Return [X, Y] of the center of cell containing provided text 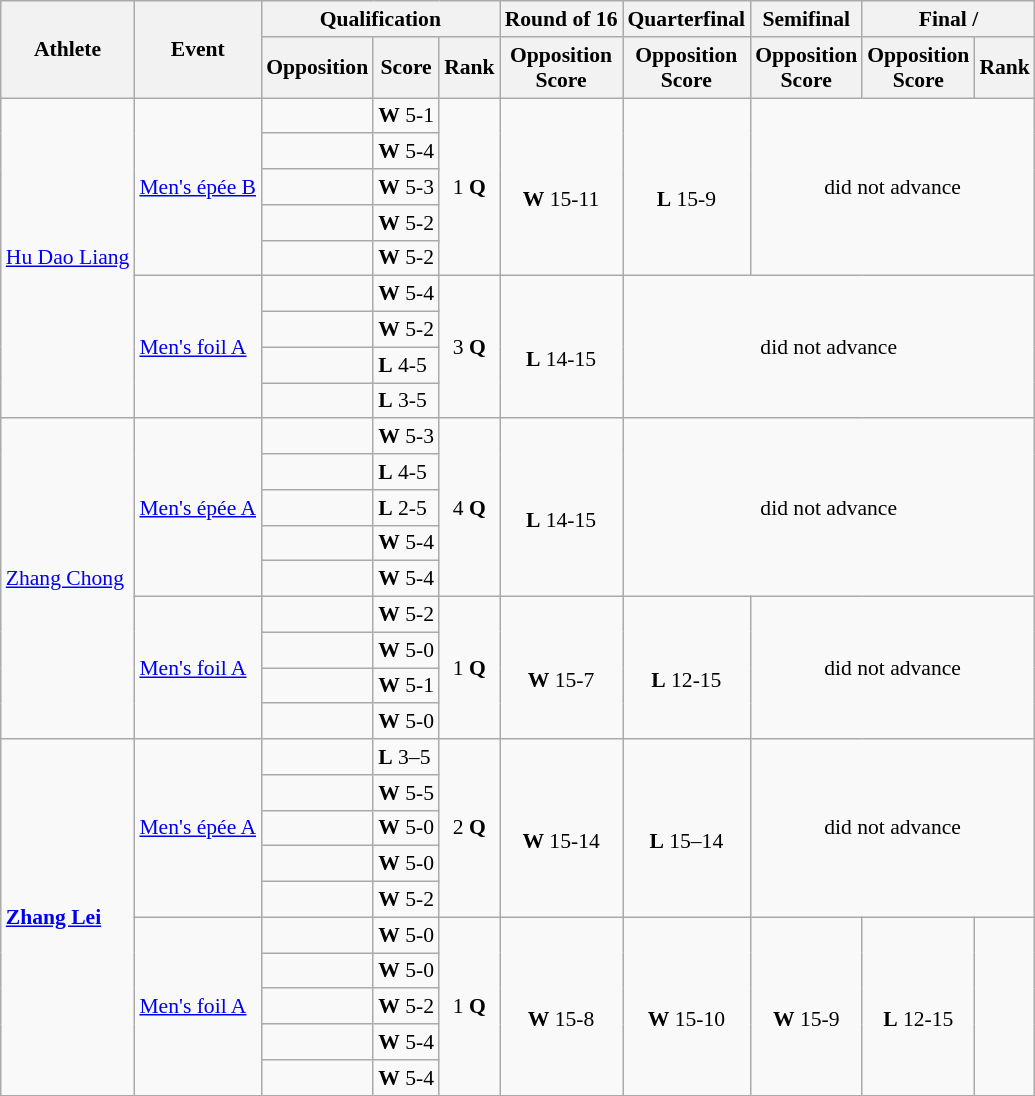
L 3–5 [406, 757]
W 15-11 [562, 187]
Quarterfinal [686, 19]
2 Q [470, 828]
Score [406, 68]
L 2-5 [406, 508]
Qualification [380, 19]
4 Q [470, 508]
L 15–14 [686, 828]
W 5-5 [406, 793]
3 Q [470, 347]
Zhang Chong [68, 580]
W 15-9 [806, 1006]
Opposition [317, 68]
Men's épée B [198, 187]
L 15-9 [686, 187]
Semifinal [806, 19]
W 15-7 [562, 668]
W 15-8 [562, 1006]
W 15-10 [686, 1006]
L 3-5 [406, 401]
Event [198, 50]
Athlete [68, 50]
Zhang Lei [68, 917]
Hu Dao Liang [68, 258]
W 15-14 [562, 828]
Round of 16 [562, 19]
Final / [948, 19]
